Provide the [x, y] coordinate of the cell's center where the given text is located.  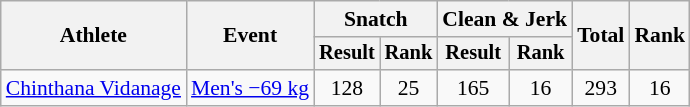
Clean & Jerk [504, 19]
Chinthana Vidanage [94, 88]
128 [347, 88]
25 [409, 88]
Total [600, 36]
165 [473, 88]
Event [250, 36]
Athlete [94, 36]
Men's −69 kg [250, 88]
Snatch [376, 19]
293 [600, 88]
